Output the [X, Y] coordinate of the center of the cell containing the given text.  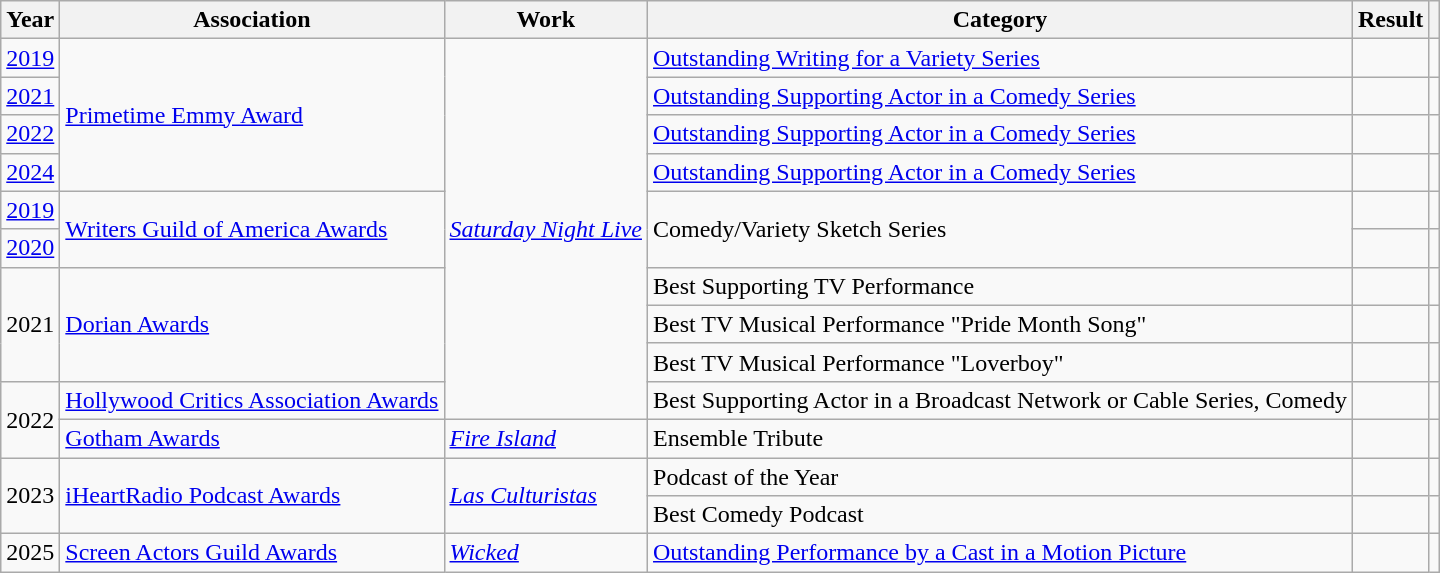
Association [252, 20]
2020 [30, 248]
Result [1390, 20]
Screen Actors Guild Awards [252, 553]
Hollywood Critics Association Awards [252, 400]
Outstanding Writing for a Variety Series [1000, 58]
Outstanding Performance by a Cast in a Motion Picture [1000, 553]
Best Comedy Podcast [1000, 515]
Fire Island [546, 438]
Primetime Emmy Award [252, 115]
Best TV Musical Performance "Pride Month Song" [1000, 324]
Best TV Musical Performance "Loverboy" [1000, 362]
Best Supporting TV Performance [1000, 286]
Comedy/Variety Sketch Series [1000, 229]
Podcast of the Year [1000, 477]
Ensemble Tribute [1000, 438]
Wicked [546, 553]
iHeartRadio Podcast Awards [252, 496]
Gotham Awards [252, 438]
Year [30, 20]
Writers Guild of America Awards [252, 229]
2023 [30, 496]
Las Culturistas [546, 496]
Dorian Awards [252, 324]
Best Supporting Actor in a Broadcast Network or Cable Series, Comedy [1000, 400]
Category [1000, 20]
2024 [30, 172]
2025 [30, 553]
Saturday Night Live [546, 230]
Work [546, 20]
